Pinpoint the cell where the given text exists, returning its [X, Y] midpoint coordinate. 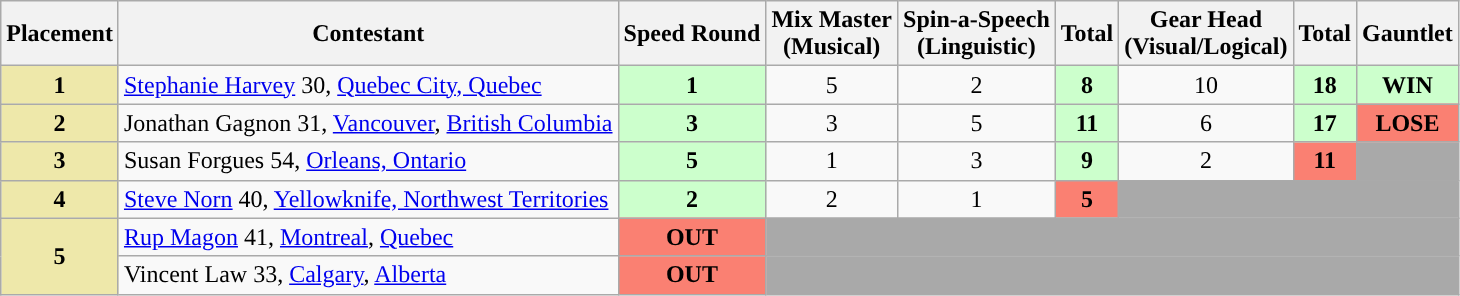
Jonathan Gagnon 31, Vancouver, British Columbia [368, 123]
Rup Magon 41, Montreal, Quebec [368, 237]
4 [60, 199]
9 [1087, 161]
Contestant [368, 34]
6 [1206, 123]
Susan Forgues 54, Orleans, Ontario [368, 161]
Placement [60, 34]
Spin-a-Speech(Linguistic) [977, 34]
Speed Round [692, 34]
Vincent Law 33, Calgary, Alberta [368, 275]
18 [1325, 85]
Gauntlet [1408, 34]
Mix Master(Musical) [832, 34]
17 [1325, 123]
10 [1206, 85]
WIN [1408, 85]
LOSE [1408, 123]
Stephanie Harvey 30, Quebec City, Quebec [368, 85]
Steve Norn 40, Yellowknife, Northwest Territories [368, 199]
Gear Head(Visual/Logical) [1206, 34]
8 [1087, 85]
